Provide the [x, y] coordinate of the cell's center where the given text is located.  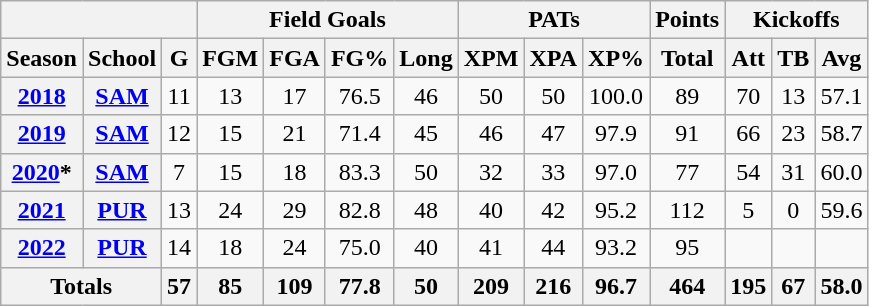
97.0 [616, 172]
12 [180, 134]
91 [688, 134]
Totals [82, 286]
82.8 [359, 210]
195 [748, 286]
14 [180, 248]
96.7 [616, 286]
45 [426, 134]
41 [491, 248]
67 [794, 286]
5 [748, 210]
85 [230, 286]
Points [688, 20]
32 [491, 172]
11 [180, 96]
70 [748, 96]
216 [554, 286]
464 [688, 286]
School [122, 58]
112 [688, 210]
44 [554, 248]
54 [748, 172]
66 [748, 134]
PATs [554, 20]
Field Goals [328, 20]
Total [688, 58]
59.6 [842, 210]
TB [794, 58]
7 [180, 172]
2020* [42, 172]
77.8 [359, 286]
83.3 [359, 172]
G [180, 58]
Long [426, 58]
FGM [230, 58]
95.2 [616, 210]
Kickoffs [796, 20]
17 [295, 96]
0 [794, 210]
Season [42, 58]
97.9 [616, 134]
58.0 [842, 286]
47 [554, 134]
209 [491, 286]
75.0 [359, 248]
48 [426, 210]
2021 [42, 210]
FG% [359, 58]
95 [688, 248]
Avg [842, 58]
57 [180, 286]
57.1 [842, 96]
109 [295, 286]
93.2 [616, 248]
21 [295, 134]
2019 [42, 134]
33 [554, 172]
XP% [616, 58]
60.0 [842, 172]
29 [295, 210]
31 [794, 172]
23 [794, 134]
77 [688, 172]
Att [748, 58]
XPM [491, 58]
FGA [295, 58]
42 [554, 210]
71.4 [359, 134]
XPA [554, 58]
89 [688, 96]
76.5 [359, 96]
100.0 [616, 96]
2022 [42, 248]
58.7 [842, 134]
2018 [42, 96]
